Find where the given text appears and provide that cell's center as [x, y] coordinate. 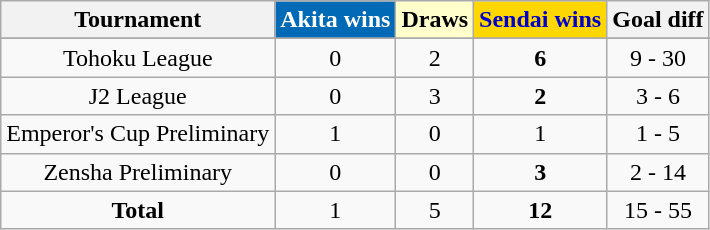
3 - 6 [658, 96]
Draws [435, 20]
Zensha Preliminary [138, 172]
1 - 5 [658, 134]
2 - 14 [658, 172]
Goal diff [658, 20]
15 - 55 [658, 210]
6 [540, 58]
5 [435, 210]
Total [138, 210]
9 - 30 [658, 58]
Akita wins [336, 20]
J2 League [138, 96]
12 [540, 210]
Tohoku League [138, 58]
Tournament [138, 20]
Emperor's Cup Preliminary [138, 134]
Sendai wins [540, 20]
